Detect which cell encompasses the target text, then output its [X, Y] center coordinate. 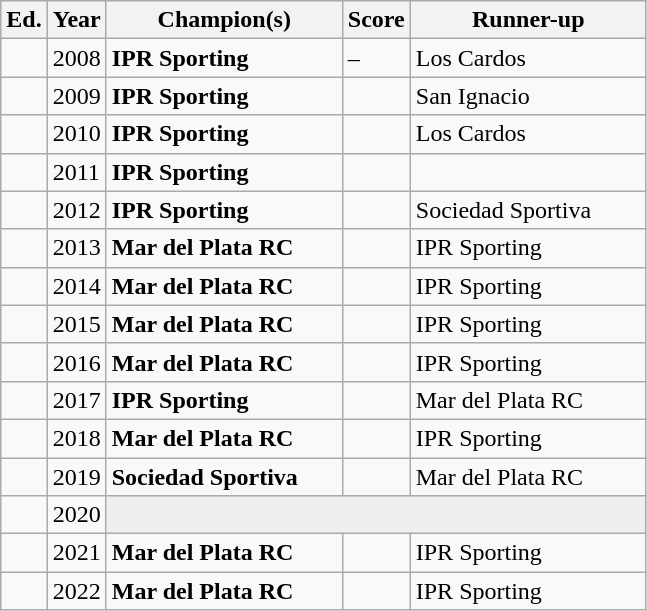
– [376, 58]
Score [376, 20]
2008 [76, 58]
2009 [76, 96]
Ed. [24, 20]
Year [76, 20]
2014 [76, 286]
2011 [76, 172]
2019 [76, 477]
Runner-up [528, 20]
2015 [76, 324]
San Ignacio [528, 96]
2010 [76, 134]
2022 [76, 591]
Champion(s) [224, 20]
2018 [76, 438]
2021 [76, 553]
2013 [76, 248]
2016 [76, 362]
2020 [76, 515]
2012 [76, 210]
2017 [76, 400]
